From the cell containing the given text, extract its center point as [X, Y] coordinate. 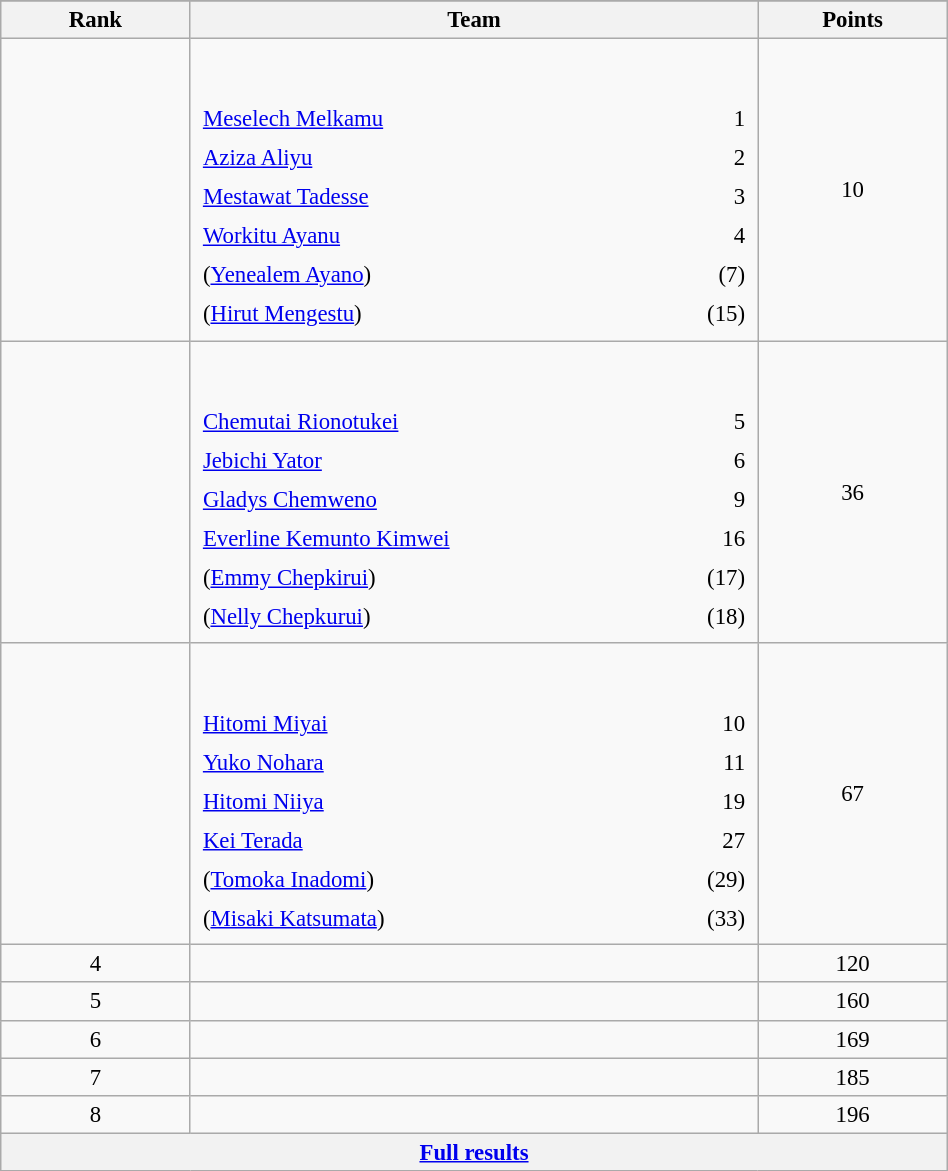
169 [852, 1039]
Meselech Melkamu 1 Aziza Aliyu 2 Mestawat Tadesse 3 Workitu Ayanu 4 (Yenealem Ayano) (7) (Hirut Mengestu) (15) [474, 190]
Hitomi Miyai [418, 723]
67 [852, 794]
Rank [96, 20]
8 [96, 1114]
(Tomoka Inadomi) [418, 880]
(Emmy Chepkirui) [430, 577]
1 [694, 119]
9 [706, 499]
7 [96, 1077]
Full results [474, 1152]
3 [694, 197]
196 [852, 1114]
Chemutai Rionotukei [430, 421]
(17) [706, 577]
Chemutai Rionotukei 5 Jebichi Yator 6 Gladys Chemweno 9 Everline Kemunto Kimwei 16 (Emmy Chepkirui) (17) (Nelly Chepkurui) (18) [474, 492]
Points [852, 20]
27 [696, 840]
Jebichi Yator [430, 460]
11 [696, 762]
19 [696, 801]
(Nelly Chepkurui) [430, 616]
Mestawat Tadesse [418, 197]
36 [852, 492]
(Yenealem Ayano) [418, 275]
185 [852, 1077]
(29) [696, 880]
Hitomi Niiya [418, 801]
2 [694, 158]
Everline Kemunto Kimwei [430, 538]
Hitomi Miyai 10 Yuko Nohara 11 Hitomi Niiya 19 Kei Terada 27 (Tomoka Inadomi) (29) (Misaki Katsumata) (33) [474, 794]
(18) [706, 616]
(15) [694, 314]
(Hirut Mengestu) [418, 314]
Kei Terada [418, 840]
120 [852, 964]
Gladys Chemweno [430, 499]
(Misaki Katsumata) [418, 919]
Meselech Melkamu [418, 119]
Team [474, 20]
160 [852, 1002]
(33) [696, 919]
Yuko Nohara [418, 762]
(7) [694, 275]
Workitu Ayanu [418, 236]
Aziza Aliyu [418, 158]
16 [706, 538]
